Locate the cell with the specified text and output its (x, y) center coordinate. 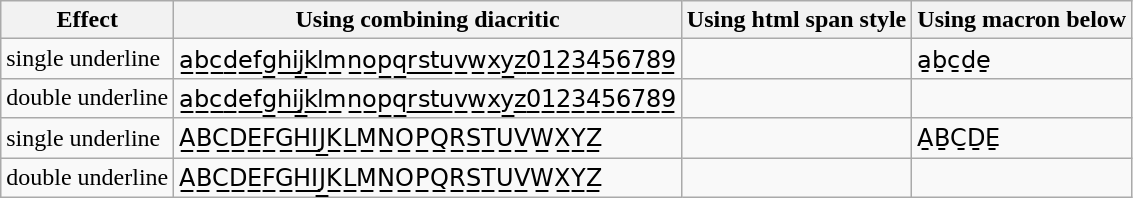
Effect (88, 20)
Using html span style (796, 20)
a̲̲b̲̲c̲̲d̲̲e̲̲f̲̲g̲̲h̲̲i̲̲j̲̲k̲̲l̲̲m̲̲n̲̲o̲̲p̲̲q̲̲r̲̲s̲̲t̲̲u̲̲v̲̲w̲̲x̲̲y̲̲z̲̲0̲̲1̲̲2̲̲3̲̲4̲̲5̲̲6̲̲7̲̲8̲̲9̲̲ (428, 98)
a̱ḇc̱ḏe̱ (1022, 59)
A̲B̲C̲D̲E̲F̲G̲H̲I̲J̲K̲L̲M̲N̲O̲P̲Q̲R̲S̲T̲U̲V̲W̲X̲Y̲Z̲ (428, 138)
A̱ḆC̱ḎE̱ (1022, 138)
A̲̲B̲̲C̲̲D̲̲E̲̲F̲̲G̲̲H̲̲I̲̲J̲̲K̲̲L̲̲M̲̲N̲̲O̲̲P̲̲Q̲̲R̲̲S̲̲T̲̲U̲̲V̲̲W̲̲X̲̲Y̲̲Z̲̲ (428, 178)
a̲b̲c̲d̲e̲f̲g̲h̲i̲j̲k̲l̲m̲n̲o̲p̲q̲r̲s̲t̲u̲v̲w̲x̲y̲z̲0̲1̲2̲3̲4̲5̲6̲7̲8̲9̲ (428, 59)
Using combining diacritic (428, 20)
Using macron below (1022, 20)
